Search for the cell housing the specified text and yield its [x, y] center coordinate. 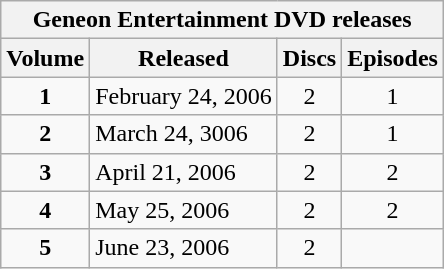
Volume [46, 58]
April 21, 2006 [184, 172]
Discs [309, 58]
May 25, 2006 [184, 210]
5 [46, 248]
March 24, 3006 [184, 134]
June 23, 2006 [184, 248]
4 [46, 210]
Released [184, 58]
Geneon Entertainment DVD releases [222, 20]
Episodes [393, 58]
February 24, 2006 [184, 96]
3 [46, 172]
